Output the (x, y) coordinate of the center of the cell containing the given text.  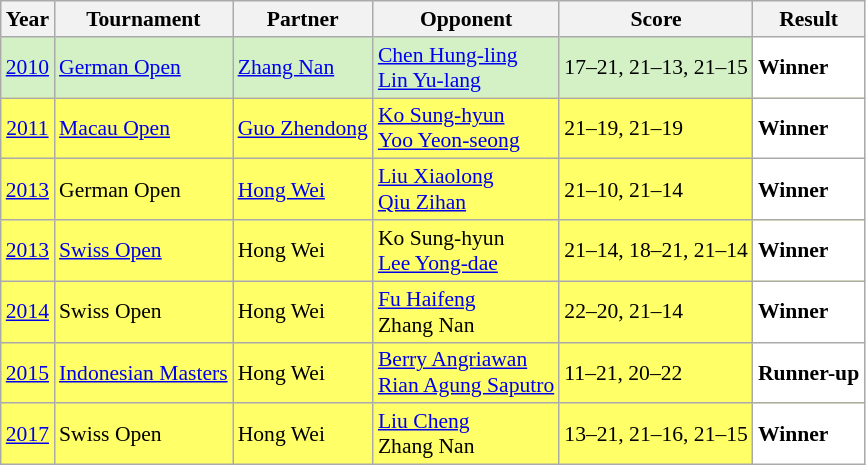
Runner-up (808, 372)
2017 (28, 434)
11–21, 20–22 (656, 372)
Chen Hung-ling Lin Yu-lang (466, 68)
Liu Xiaolong Qiu Zihan (466, 190)
Macau Open (144, 128)
Liu Cheng Zhang Nan (466, 434)
2015 (28, 372)
21–19, 21–19 (656, 128)
17–21, 21–13, 21–15 (656, 68)
2011 (28, 128)
Partner (303, 19)
Zhang Nan (303, 68)
21–14, 18–21, 21–14 (656, 250)
Score (656, 19)
Opponent (466, 19)
Indonesian Masters (144, 372)
22–20, 21–14 (656, 312)
Tournament (144, 19)
Fu Haifeng Zhang Nan (466, 312)
Guo Zhendong (303, 128)
2014 (28, 312)
2010 (28, 68)
Ko Sung-hyun Lee Yong-dae (466, 250)
Ko Sung-hyun Yoo Yeon-seong (466, 128)
Result (808, 19)
Year (28, 19)
21–10, 21–14 (656, 190)
13–21, 21–16, 21–15 (656, 434)
Berry Angriawan Rian Agung Saputro (466, 372)
